Scan for the cell matching the given text and deliver its [x, y] coordinate at center. 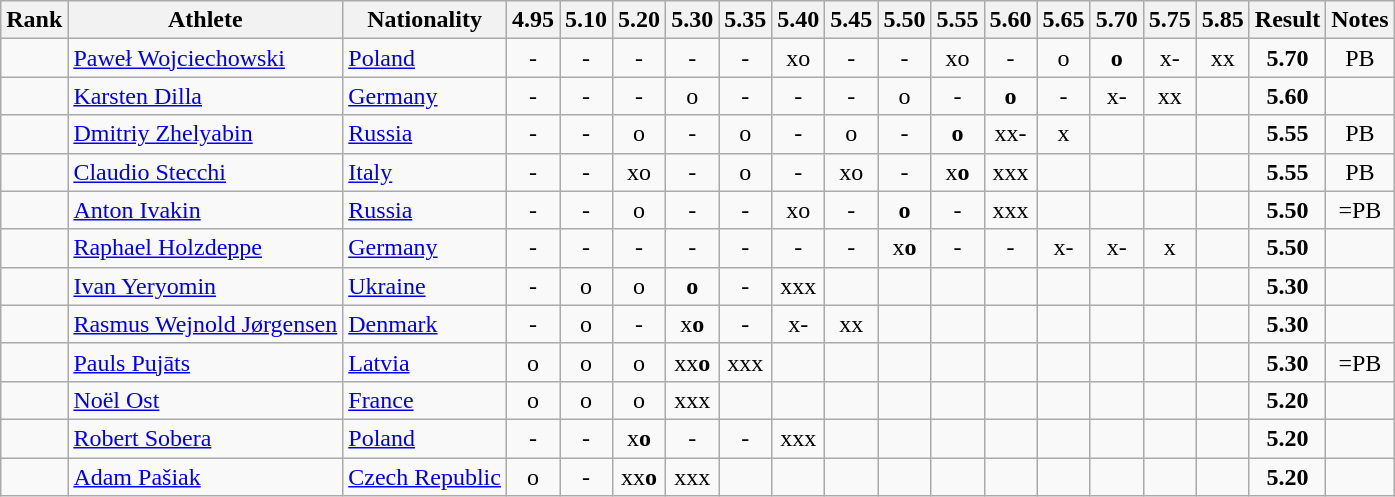
5.65 [1064, 20]
4.95 [532, 20]
5.10 [586, 20]
Athlete [206, 20]
Karsten Dilla [206, 96]
Czech Republic [425, 477]
Ukraine [425, 286]
Italy [425, 172]
Rank [34, 20]
Result [1287, 20]
Adam Pašiak [206, 477]
Anton Ivakin [206, 210]
5.40 [798, 20]
Pauls Pujāts [206, 362]
5.75 [1170, 20]
5.45 [852, 20]
Raphael Holzdeppe [206, 248]
Latvia [425, 362]
5.85 [1222, 20]
France [425, 400]
Nationality [425, 20]
Ivan Yeryomin [206, 286]
5.35 [746, 20]
Noël Ost [206, 400]
Robert Sobera [206, 438]
Dmitriy Zhelyabin [206, 134]
Rasmus Wejnold Jørgensen [206, 324]
Denmark [425, 324]
Claudio Stecchi [206, 172]
Notes [1360, 20]
xx- [1010, 134]
Paweł Wojciechowski [206, 58]
